Pinpoint the cell where the given text exists, returning its [x, y] midpoint coordinate. 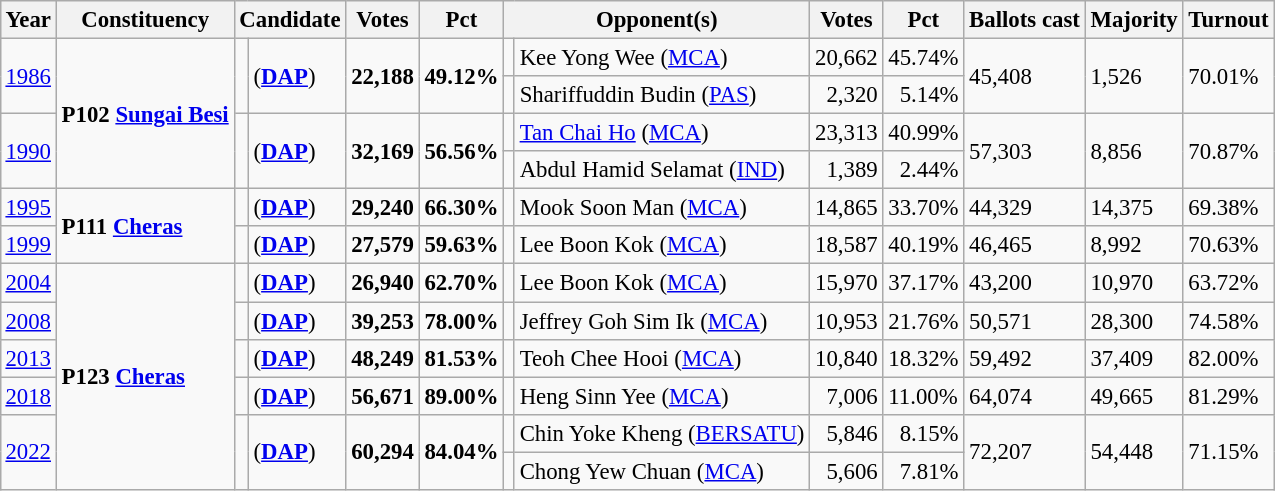
Mook Soon Man (MCA) [662, 208]
2.44% [924, 170]
1995 [28, 208]
7,006 [846, 396]
2013 [28, 358]
8.15% [924, 433]
10,840 [846, 358]
60,294 [382, 452]
63.72% [1228, 283]
P111 Cheras [145, 226]
32,169 [382, 152]
11.00% [924, 396]
8,992 [1134, 245]
14,375 [1134, 208]
48,249 [382, 358]
59,492 [1024, 358]
1,526 [1134, 76]
84.04% [462, 452]
2,320 [846, 95]
5,606 [846, 471]
15,970 [846, 283]
P102 Sungai Besi [145, 113]
Turnout [1228, 20]
59.63% [462, 245]
62.70% [462, 283]
43,200 [1024, 283]
49,665 [1134, 396]
P123 Cheras [145, 377]
82.00% [1228, 358]
5,846 [846, 433]
1,389 [846, 170]
70.63% [1228, 245]
71.15% [1228, 452]
40.99% [924, 133]
70.87% [1228, 152]
29,240 [382, 208]
40.19% [924, 245]
Tan Chai Ho (MCA) [662, 133]
27,579 [382, 245]
28,300 [1134, 321]
8,856 [1134, 152]
1999 [28, 245]
50,571 [1024, 321]
Chin Yoke Kheng (BERSATU) [662, 433]
2022 [28, 452]
Heng Sinn Yee (MCA) [662, 396]
Candidate [290, 20]
69.38% [1228, 208]
37,409 [1134, 358]
Abdul Hamid Selamat (IND) [662, 170]
54,448 [1134, 452]
Teoh Chee Hooi (MCA) [662, 358]
14,865 [846, 208]
18.32% [924, 358]
45,408 [1024, 76]
Year [28, 20]
81.53% [462, 358]
2008 [28, 321]
21.76% [924, 321]
49.12% [462, 76]
2018 [28, 396]
70.01% [1228, 76]
56.56% [462, 152]
37.17% [924, 283]
Opponent(s) [657, 20]
81.29% [1228, 396]
74.58% [1228, 321]
Ballots cast [1024, 20]
57,303 [1024, 152]
Jeffrey Goh Sim Ik (MCA) [662, 321]
45.74% [924, 57]
33.70% [924, 208]
64,074 [1024, 396]
7.81% [924, 471]
23,313 [846, 133]
Constituency [145, 20]
10,970 [1134, 283]
22,188 [382, 76]
66.30% [462, 208]
20,662 [846, 57]
44,329 [1024, 208]
18,587 [846, 245]
10,953 [846, 321]
39,253 [382, 321]
Chong Yew Chuan (MCA) [662, 471]
1986 [28, 76]
56,671 [382, 396]
2004 [28, 283]
Shariffuddin Budin (PAS) [662, 95]
1990 [28, 152]
26,940 [382, 283]
5.14% [924, 95]
89.00% [462, 396]
78.00% [462, 321]
72,207 [1024, 452]
Kee Yong Wee (MCA) [662, 57]
Majority [1134, 20]
46,465 [1024, 245]
